Find where the given text appears and provide that cell's center as [X, Y] coordinate. 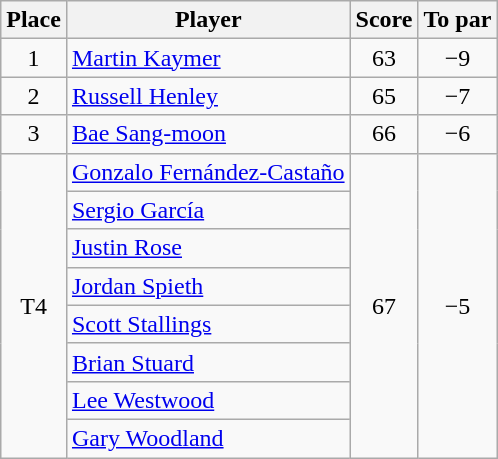
Lee Westwood [208, 400]
66 [384, 134]
Sergio García [208, 210]
Russell Henley [208, 96]
T4 [34, 305]
Jordan Spieth [208, 286]
Score [384, 20]
Gonzalo Fernández-Castaño [208, 172]
Gary Woodland [208, 438]
−6 [458, 134]
67 [384, 305]
−5 [458, 305]
Place [34, 20]
Martin Kaymer [208, 58]
Scott Stallings [208, 324]
2 [34, 96]
Player [208, 20]
65 [384, 96]
To par [458, 20]
Bae Sang-moon [208, 134]
−9 [458, 58]
Justin Rose [208, 248]
1 [34, 58]
−7 [458, 96]
3 [34, 134]
63 [384, 58]
Brian Stuard [208, 362]
